Detect which cell encompasses the target text, then output its (X, Y) center coordinate. 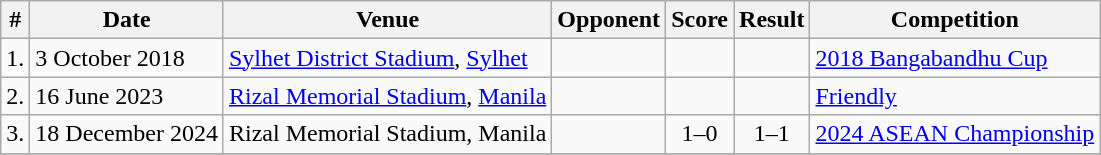
2018 Bangabandhu Cup (955, 58)
# (16, 20)
Sylhet District Stadium, Sylhet (387, 58)
18 December 2024 (127, 134)
1–0 (700, 134)
3 October 2018 (127, 58)
Score (700, 20)
2024 ASEAN Championship (955, 134)
2. (16, 96)
Result (772, 20)
16 June 2023 (127, 96)
Venue (387, 20)
Competition (955, 20)
Opponent (609, 20)
3. (16, 134)
Friendly (955, 96)
Date (127, 20)
1. (16, 58)
1–1 (772, 134)
